Determine the [x, y] coordinate at the center of the cell enclosing the given text.  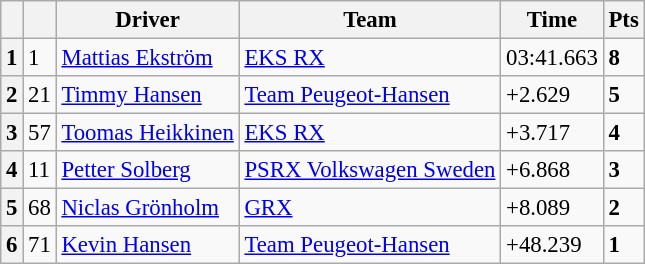
Petter Solberg [148, 170]
Toomas Heikkinen [148, 133]
Time [552, 20]
21 [40, 95]
71 [40, 245]
GRX [370, 208]
Timmy Hansen [148, 95]
8 [624, 58]
Driver [148, 20]
PSRX Volkswagen Sweden [370, 170]
57 [40, 133]
Mattias Ekström [148, 58]
+2.629 [552, 95]
+6.868 [552, 170]
Team [370, 20]
03:41.663 [552, 58]
+3.717 [552, 133]
Niclas Grönholm [148, 208]
11 [40, 170]
+8.089 [552, 208]
Pts [624, 20]
Kevin Hansen [148, 245]
+48.239 [552, 245]
6 [12, 245]
68 [40, 208]
